Find where the given text appears and provide that cell's center as (x, y) coordinate. 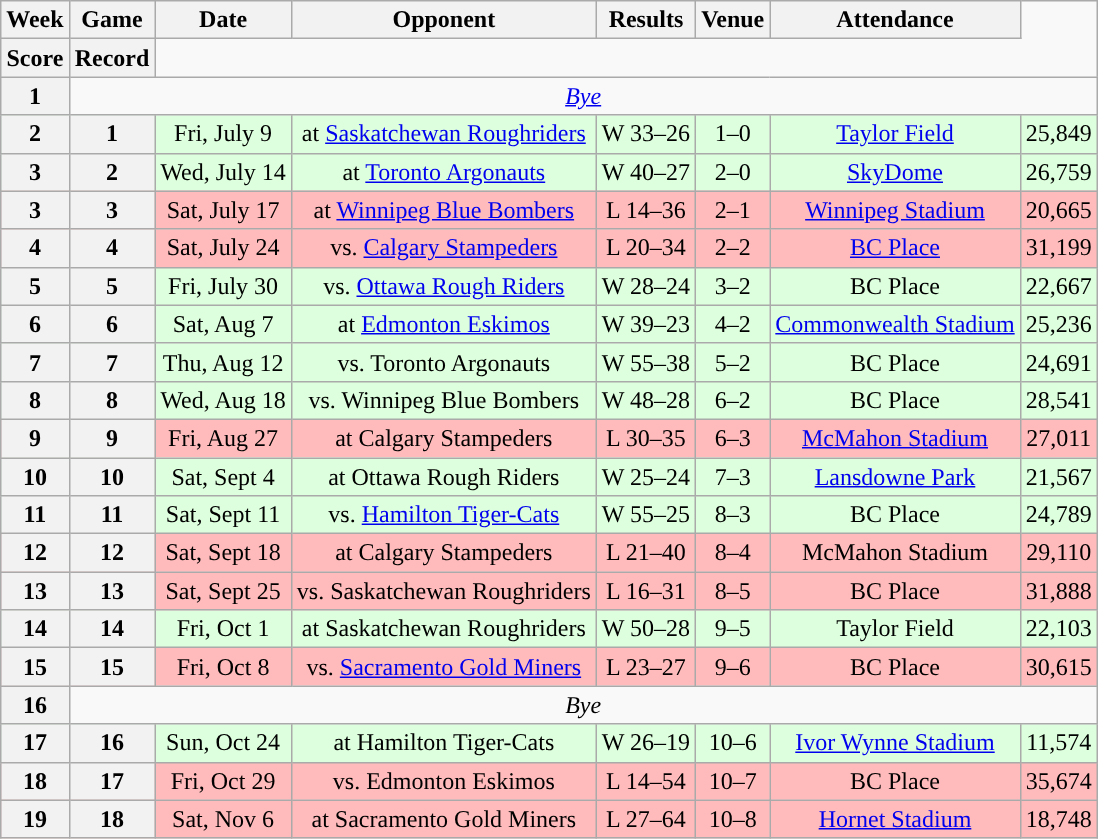
L 16–31 (646, 591)
Score (35, 58)
W 39–23 (646, 324)
35,674 (1058, 781)
at Hamilton Tiger-Cats (444, 743)
W 50–28 (646, 629)
vs. Saskatchewan Roughriders (444, 591)
24,691 (1058, 362)
21,567 (1058, 477)
Wed, Aug 18 (223, 400)
vs. Calgary Stampeders (444, 248)
11,574 (1058, 743)
7–3 (733, 477)
5–2 (733, 362)
22,667 (1058, 286)
vs. Hamilton Tiger-Cats (444, 515)
W 26–19 (646, 743)
W 55–38 (646, 362)
6–2 (733, 400)
Sun, Oct 24 (223, 743)
8–3 (733, 515)
L 14–36 (646, 210)
Attendance (895, 20)
Ivor Wynne Stadium (895, 743)
Record (112, 58)
Sat, July 24 (223, 248)
Sat, Sept 25 (223, 591)
Sat, July 17 (223, 210)
26,759 (1058, 172)
Commonwealth Stadium (895, 324)
Lansdowne Park (895, 477)
28,541 (1058, 400)
22,103 (1058, 629)
at Toronto Argonauts (444, 172)
1–0 (733, 134)
20,665 (1058, 210)
vs. Edmonton Eskimos (444, 781)
W 25–24 (646, 477)
Hornet Stadium (895, 819)
27,011 (1058, 438)
at Sacramento Gold Miners (444, 819)
at Edmonton Eskimos (444, 324)
at Winnipeg Blue Bombers (444, 210)
10–7 (733, 781)
Sat, Sept 11 (223, 515)
31,199 (1058, 248)
10–6 (733, 743)
Venue (733, 20)
24,789 (1058, 515)
L 20–34 (646, 248)
L 23–27 (646, 667)
8–4 (733, 553)
29,110 (1058, 553)
at Ottawa Rough Riders (444, 477)
25,849 (1058, 134)
Fri, July 30 (223, 286)
Thu, Aug 12 (223, 362)
W 55–25 (646, 515)
2–2 (733, 248)
Date (223, 20)
Wed, July 14 (223, 172)
10–8 (733, 819)
Game (112, 20)
W 48–28 (646, 400)
vs. Toronto Argonauts (444, 362)
Sat, Sept 4 (223, 477)
Fri, Oct 8 (223, 667)
18,748 (1058, 819)
31,888 (1058, 591)
Results (646, 20)
Fri, Oct 1 (223, 629)
vs. Ottawa Rough Riders (444, 286)
vs. Sacramento Gold Miners (444, 667)
L 14–54 (646, 781)
L 30–35 (646, 438)
L 21–40 (646, 553)
4–2 (733, 324)
19 (35, 819)
2–0 (733, 172)
Week (35, 20)
W 28–24 (646, 286)
W 33–26 (646, 134)
Sat, Nov 6 (223, 819)
9–6 (733, 667)
9–5 (733, 629)
SkyDome (895, 172)
Fri, Oct 29 (223, 781)
Sat, Aug 7 (223, 324)
Fri, July 9 (223, 134)
8–5 (733, 591)
30,615 (1058, 667)
2–1 (733, 210)
25,236 (1058, 324)
vs. Winnipeg Blue Bombers (444, 400)
3–2 (733, 286)
Sat, Sept 18 (223, 553)
W 40–27 (646, 172)
Opponent (444, 20)
Fri, Aug 27 (223, 438)
L 27–64 (646, 819)
6–3 (733, 438)
Winnipeg Stadium (895, 210)
